Capture the cell that displays the provided text and extract its [X, Y] central coordinate. 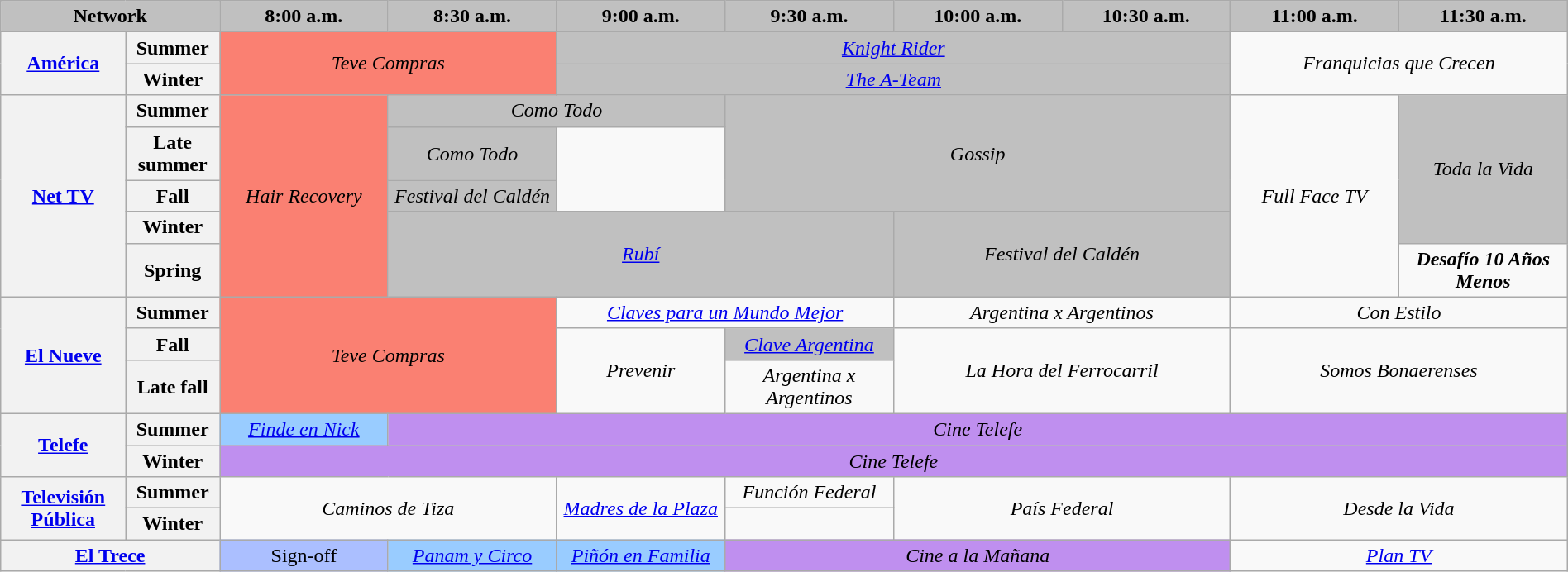
10:00 a.m. [978, 17]
Toda la Vida [1483, 169]
Rubí [640, 255]
Cine a la Mañana [978, 555]
8:00 a.m. [304, 17]
9:30 a.m. [810, 17]
Televisión Pública [63, 508]
Hair Recovery [304, 196]
América [63, 64]
The A-Team [893, 79]
Late fall [173, 387]
Panam y Circo [472, 555]
El Nueve [63, 355]
Clave Argentina [810, 344]
Network [111, 17]
Gossip [978, 154]
Piñón en Familia [641, 555]
Prevenir [641, 370]
8:30 a.m. [472, 17]
Plan TV [1399, 555]
Con Estilo [1399, 312]
Knight Rider [893, 48]
Full Face TV [1315, 196]
Madres de la Plaza [641, 508]
Spring [173, 269]
Telefe [63, 445]
País Federal [1062, 508]
10:30 a.m. [1146, 17]
Desafío 10 Años Menos [1483, 269]
11:00 a.m. [1315, 17]
Franquicias que Crecen [1399, 64]
El Trece [111, 555]
11:30 a.m. [1483, 17]
Sign-off [304, 555]
Late summer [173, 154]
9:00 a.m. [641, 17]
Claves para un Mundo Mejor [724, 312]
Somos Bonaerenses [1399, 370]
La Hora del Ferrocarril [1062, 370]
Función Federal [810, 493]
Caminos de Tiza [389, 508]
Net TV [63, 196]
Finde en Nick [304, 429]
Desde la Vida [1399, 508]
